Capture the cell that displays the provided text and extract its [X, Y] central coordinate. 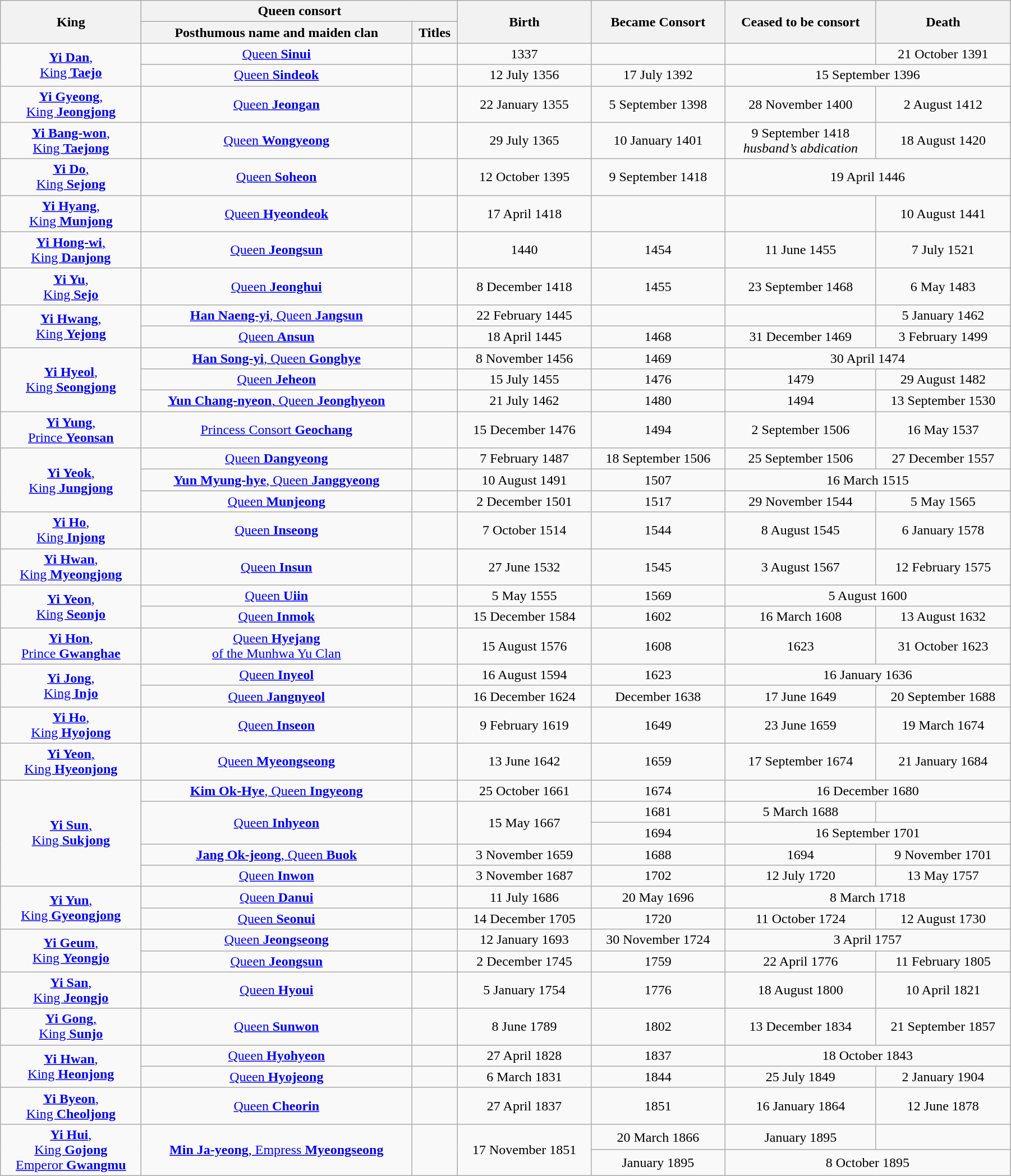
1681 [658, 812]
Queen Insun [277, 566]
8 March 1718 [867, 897]
16 December 1680 [867, 790]
16 January 1636 [867, 675]
Queen Sindeok [277, 75]
22 January 1355 [524, 104]
Yi San,King Jeongjo [71, 990]
18 September 1506 [658, 459]
Yi Hwan,King Myeongjong [71, 566]
Yi Yeon,King Seonjo [71, 606]
Queen Sunwon [277, 1026]
1569 [658, 596]
1659 [658, 762]
1337 [524, 54]
2 December 1501 [524, 501]
2 September 1506 [800, 430]
Yi Yung,Prince Yeonsan [71, 430]
1476 [658, 380]
5 January 1754 [524, 990]
8 November 1456 [524, 358]
21 January 1684 [943, 762]
31 October 1623 [943, 646]
1649 [658, 725]
13 June 1642 [524, 762]
Yi Gyeong,King Jeongjong [71, 104]
8 June 1789 [524, 1026]
16 December 1624 [524, 696]
6 May 1483 [943, 286]
27 April 1828 [524, 1055]
15 August 1576 [524, 646]
Yi Byeon,King Cheoljong [71, 1106]
13 December 1834 [800, 1026]
25 October 1661 [524, 790]
Queen Seonui [277, 919]
27 December 1557 [943, 459]
15 December 1584 [524, 617]
19 April 1446 [867, 177]
Yi Hyang,King Munjong [71, 213]
Yi Ho,King Hyojong [71, 725]
15 May 1667 [524, 823]
7 July 1521 [943, 250]
Min Ja-yeong, Empress Myeongseong [277, 1150]
Queen Hyojeong [277, 1077]
21 October 1391 [943, 54]
11 February 1805 [943, 961]
Yi Hon,Prince Gwanghae [71, 646]
1851 [658, 1106]
Queen Jeonghui [277, 286]
16 March 1608 [800, 617]
30 November 1724 [658, 940]
2 December 1745 [524, 961]
Han Naeng-yi, Queen Jangsun [277, 315]
1844 [658, 1077]
5 August 1600 [867, 596]
Yi Sun,King Sukjong [71, 833]
3 August 1567 [800, 566]
29 July 1365 [524, 140]
29 August 1482 [943, 380]
21 September 1857 [943, 1026]
20 March 1866 [658, 1137]
Queen consort [300, 11]
10 August 1491 [524, 480]
22 April 1776 [800, 961]
6 March 1831 [524, 1077]
1480 [658, 401]
17 July 1392 [658, 75]
1802 [658, 1026]
22 February 1445 [524, 315]
Death [943, 22]
27 April 1837 [524, 1106]
17 June 1649 [800, 696]
1507 [658, 480]
2 January 1904 [943, 1077]
Queen Soheon [277, 177]
8 August 1545 [800, 531]
9 September 1418husband’s abdication [800, 140]
7 October 1514 [524, 531]
Queen Ansun [277, 336]
12 October 1395 [524, 177]
Yi Dan,King Taejo [71, 64]
Queen Jeheon [277, 380]
5 September 1398 [658, 104]
3 February 1499 [943, 336]
Yi Hwan,King Heonjong [71, 1066]
28 November 1400 [800, 104]
Queen Hyohyeon [277, 1055]
1608 [658, 646]
Queen Hyoui [277, 990]
1688 [658, 855]
14 December 1705 [524, 919]
Queen Inyeol [277, 675]
Yi Gong,King Sunjo [71, 1026]
12 January 1693 [524, 940]
Queen Inmok [277, 617]
16 March 1515 [867, 480]
15 December 1476 [524, 430]
12 July 1720 [800, 876]
Queen Hyejangof the Munhwa Yu Clan [277, 646]
Yi Yun,King Gyeongjong [71, 908]
1602 [658, 617]
Yi Jong,King Injo [71, 685]
Queen Wongyeong [277, 140]
Titles [435, 33]
18 April 1445 [524, 336]
Ceased to be consort [800, 22]
20 May 1696 [658, 897]
Kim Ok-Hye, Queen Ingyeong [277, 790]
King [71, 22]
18 October 1843 [867, 1055]
10 April 1821 [943, 990]
Queen Myeongseong [277, 762]
30 April 1474 [867, 358]
Yi Hyeol,King Seongjong [71, 380]
11 July 1686 [524, 897]
Queen Inseon [277, 725]
5 May 1555 [524, 596]
13 September 1530 [943, 401]
5 May 1565 [943, 501]
Queen Cheorin [277, 1106]
Yi Yeok,King Jungjong [71, 480]
Yi Bang-won,King Taejong [71, 140]
29 November 1544 [800, 501]
1517 [658, 501]
15 September 1396 [867, 75]
1674 [658, 790]
3 April 1757 [867, 940]
5 January 1462 [943, 315]
19 March 1674 [943, 725]
Yi Hwang,King Yejong [71, 326]
1759 [658, 961]
1468 [658, 336]
Yi Hong-wi,King Danjong [71, 250]
31 December 1469 [800, 336]
18 August 1420 [943, 140]
1455 [658, 286]
16 August 1594 [524, 675]
Yi Hui,King GojongEmperor Gwangmu [71, 1150]
Queen Jeongan [277, 104]
12 August 1730 [943, 919]
21 July 1462 [524, 401]
Yun Myung-hye, Queen Janggyeong [277, 480]
8 December 1418 [524, 286]
December 1638 [658, 696]
Yi Yu,King Sejo [71, 286]
17 April 1418 [524, 213]
Queen Dangyeong [277, 459]
1479 [800, 380]
Queen Uiin [277, 596]
18 August 1800 [800, 990]
Yun Chang-nyeon, Queen Jeonghyeon [277, 401]
1837 [658, 1055]
Yi Do,King Sejong [71, 177]
17 November 1851 [524, 1150]
Birth [524, 22]
27 June 1532 [524, 566]
11 June 1455 [800, 250]
25 July 1849 [800, 1077]
1720 [658, 919]
Queen Jangnyeol [277, 696]
16 January 1864 [800, 1106]
9 November 1701 [943, 855]
12 February 1575 [943, 566]
Became Consort [658, 22]
Han Song-yi, Queen Gonghye [277, 358]
10 August 1441 [943, 213]
Queen Inwon [277, 876]
16 May 1537 [943, 430]
23 September 1468 [800, 286]
3 November 1659 [524, 855]
6 January 1578 [943, 531]
Queen Sinui [277, 54]
7 February 1487 [524, 459]
Yi Geum,King Yeongjo [71, 951]
Jang Ok-jeong, Queen Buok [277, 855]
9 February 1619 [524, 725]
12 July 1356 [524, 75]
Queen Inhyeon [277, 823]
5 March 1688 [800, 812]
11 October 1724 [800, 919]
1702 [658, 876]
15 July 1455 [524, 380]
13 August 1632 [943, 617]
25 September 1506 [800, 459]
10 January 1401 [658, 140]
Yi Ho,King Injong [71, 531]
Yi Yeon,King Hyeonjong [71, 762]
Queen Jeongseong [277, 940]
1544 [658, 531]
1440 [524, 250]
3 November 1687 [524, 876]
1776 [658, 990]
Queen Munjeong [277, 501]
17 September 1674 [800, 762]
Queen Inseong [277, 531]
1454 [658, 250]
13 May 1757 [943, 876]
9 September 1418 [658, 177]
12 June 1878 [943, 1106]
Posthumous name and maiden clan [277, 33]
1545 [658, 566]
Queen Danui [277, 897]
8 October 1895 [867, 1163]
Queen Hyeondeok [277, 213]
16 September 1701 [867, 833]
23 June 1659 [800, 725]
Princess Consort Geochang [277, 430]
20 September 1688 [943, 696]
2 August 1412 [943, 104]
1469 [658, 358]
